Return (x, y) of the center of cell containing provided text 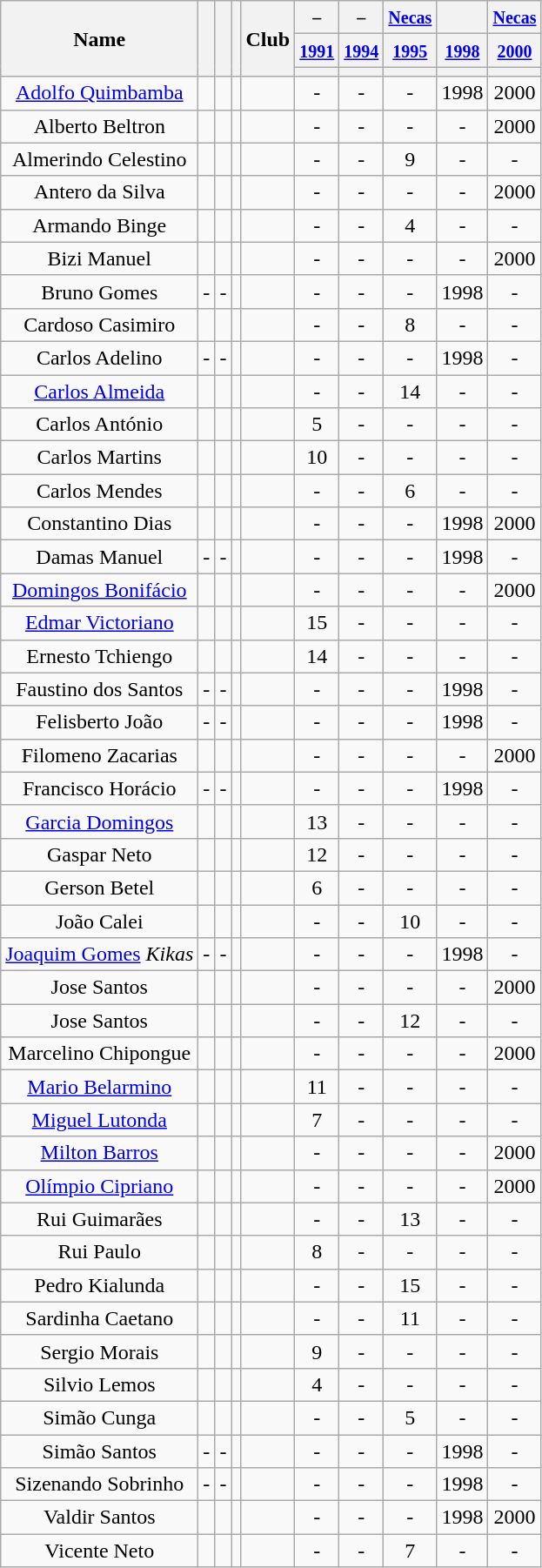
Sergio Morais (99, 1351)
Edmar Victoriano (99, 623)
Olímpio Cipriano (99, 1186)
Milton Barros (99, 1153)
Miguel Lutonda (99, 1120)
Ernesto Tchiengo (99, 656)
Francisco Horácio (99, 788)
1995 (411, 50)
Carlos António (99, 425)
Bizi Manuel (99, 258)
Carlos Almeida (99, 391)
Garcia Domingos (99, 821)
Cardoso Casimiro (99, 325)
Antero da Silva (99, 192)
Sardinha Caetano (99, 1318)
Carlos Adelino (99, 358)
Almerindo Celestino (99, 159)
1994 (362, 50)
Carlos Mendes (99, 491)
Valdir Santos (99, 1518)
Alberto Beltron (99, 126)
1991 (317, 50)
Felisberto João (99, 722)
Sizenando Sobrinho (99, 1484)
Mario Belarmino (99, 1087)
Carlos Martins (99, 458)
Marcelino Chipongue (99, 1054)
Rui Paulo (99, 1252)
Name (99, 38)
Rui Guimarães (99, 1219)
Faustino dos Santos (99, 689)
Domingos Bonifácio (99, 590)
Adolfo Quimbamba (99, 93)
Constantino Dias (99, 524)
Gerson Betel (99, 888)
Pedro Kialunda (99, 1285)
João Calei (99, 921)
Club (268, 38)
Vicente Neto (99, 1551)
Simão Cunga (99, 1417)
Joaquim Gomes Kikas (99, 955)
Damas Manuel (99, 557)
Silvio Lemos (99, 1384)
Filomeno Zacarias (99, 755)
Simão Santos (99, 1451)
Gaspar Neto (99, 854)
Bruno Gomes (99, 291)
Armando Binge (99, 225)
